Provide the (x, y) coordinate of the cell's center where the given text is located.  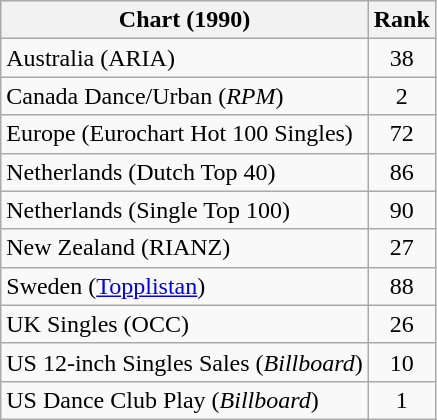
Netherlands (Dutch Top 40) (185, 172)
88 (402, 286)
US 12-inch Singles Sales (Billboard) (185, 362)
Australia (ARIA) (185, 58)
Sweden (Topplistan) (185, 286)
90 (402, 210)
Canada Dance/Urban (RPM) (185, 96)
27 (402, 248)
2 (402, 96)
10 (402, 362)
US Dance Club Play (Billboard) (185, 400)
UK Singles (OCC) (185, 324)
Europe (Eurochart Hot 100 Singles) (185, 134)
Rank (402, 20)
86 (402, 172)
New Zealand (RIANZ) (185, 248)
1 (402, 400)
26 (402, 324)
Chart (1990) (185, 20)
38 (402, 58)
72 (402, 134)
Netherlands (Single Top 100) (185, 210)
